Determine the [x, y] coordinate at the center of the cell enclosing the given text.  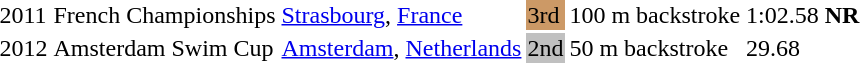
50 m backstroke [655, 48]
French Championships [164, 15]
Amsterdam, Netherlands [402, 48]
2nd [546, 48]
100 m backstroke [655, 15]
Strasbourg, France [402, 15]
Amsterdam Swim Cup [164, 48]
3rd [546, 15]
